Detect which cell encompasses the target text, then output its [x, y] center coordinate. 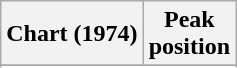
Peakposition [189, 34]
Chart (1974) [72, 34]
